Identify which cell holds the provided text, then report its [x, y] central coordinate. 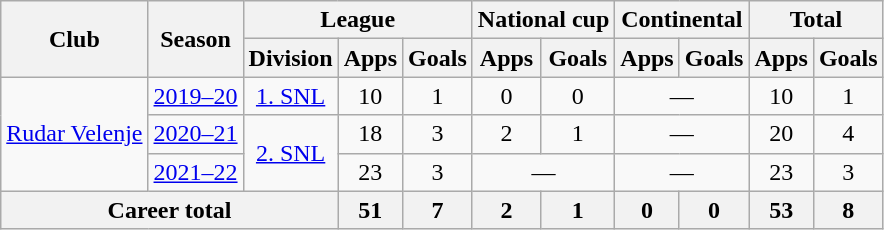
League [358, 20]
4 [848, 134]
2019–20 [196, 96]
Club [74, 39]
18 [370, 134]
2020–21 [196, 134]
8 [848, 210]
20 [781, 134]
7 [438, 210]
Division [290, 58]
Season [196, 39]
1. SNL [290, 96]
51 [370, 210]
Total [816, 20]
Career total [170, 210]
Rudar Velenje [74, 134]
National cup [543, 20]
2021–22 [196, 172]
53 [781, 210]
Continental [682, 20]
2. SNL [290, 153]
